Detect which cell encompasses the target text, then output its [X, Y] center coordinate. 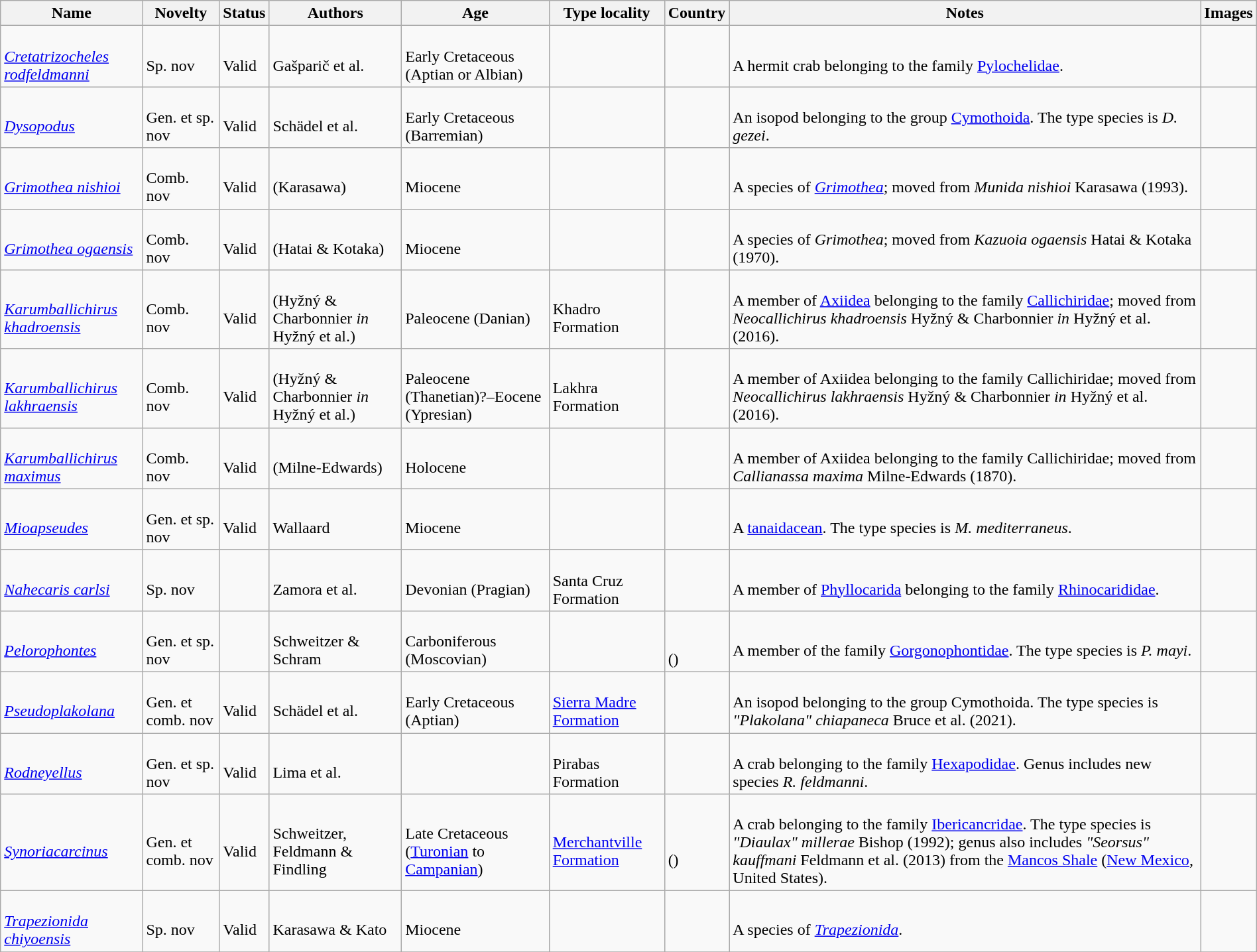
A member of Axiidea belonging to the family Callichiridae; moved from Callianassa maxima Milne-Edwards (1870). [965, 458]
Authors [335, 13]
Early Cretaceous (Aptian or Albian) [475, 56]
A hermit crab belonging to the family Pylochelidae. [965, 56]
Carboniferous (Moscovian) [475, 641]
Nahecaris carlsi [72, 580]
A member of Phyllocarida belonging to the family Rhinocarididae. [965, 580]
Devonian (Pragian) [475, 580]
A species of Grimothea; moved from Kazuoia ogaensis Hatai & Kotaka (1970). [965, 239]
A member of Axiidea belonging to the family Callichiridae; moved from Neocallichirus khadroensis Hyžný & Charbonnier in Hyžný et al. (2016). [965, 309]
Lima et al. [335, 764]
Mioapseudes [72, 519]
Grimothea nishioi [72, 178]
Pelorophontes [72, 641]
Early Cretaceous (Aptian) [475, 702]
Karasawa & Kato [335, 922]
Country [697, 13]
Paleocene (Thanetian)?–Eocene (Ypresian) [475, 388]
Synoriacarcinus [72, 843]
A species of Trapezionida. [965, 922]
(Milne-Edwards) [335, 458]
Sierra Madre Formation [607, 702]
Images [1228, 13]
Notes [965, 13]
A member of Axiidea belonging to the family Callichiridae; moved from Neocallichirus lakhraensis Hyžný & Charbonnier in Hyžný et al. (2016). [965, 388]
A crab belonging to the family Hexapodidae. Genus includes new species R. feldmanni. [965, 764]
Late Cretaceous (Turonian to Campanian) [475, 843]
Early Cretaceous (Barremian) [475, 117]
Schweitzer, Feldmann & Findling [335, 843]
Status [244, 13]
Dysopodus [72, 117]
Gašparič et al. [335, 56]
Pirabas Formation [607, 764]
Rodneyellus [72, 764]
An isopod belonging to the group Cymothoida. The type species is D. gezei. [965, 117]
Santa Cruz Formation [607, 580]
Merchantville Formation [607, 843]
(Hatai & Kotaka) [335, 239]
Age [475, 13]
Novelty [181, 13]
A tanaidacean. The type species is M. mediterraneus. [965, 519]
Karumballichirus maximus [72, 458]
Paleocene (Danian) [475, 309]
Schweitzer & Schram [335, 641]
Wallaard [335, 519]
Karumballichirus lakhraensis [72, 388]
(Karasawa) [335, 178]
Karumballichirus khadroensis [72, 309]
Type locality [607, 13]
Trapezionida chiyoensis [72, 922]
Pseudoplakolana [72, 702]
Holocene [475, 458]
Khadro Formation [607, 309]
Lakhra Formation [607, 388]
Zamora et al. [335, 580]
Name [72, 13]
A species of Grimothea; moved from Munida nishioi Karasawa (1993). [965, 178]
A member of the family Gorgonophontidae. The type species is P. mayi. [965, 641]
Cretatrizocheles rodfeldmanni [72, 56]
Grimothea ogaensis [72, 239]
An isopod belonging to the group Cymothoida. The type species is "Plakolana" chiapaneca Bruce et al. (2021). [965, 702]
